From the cell containing the given text, extract its center point as (X, Y) coordinate. 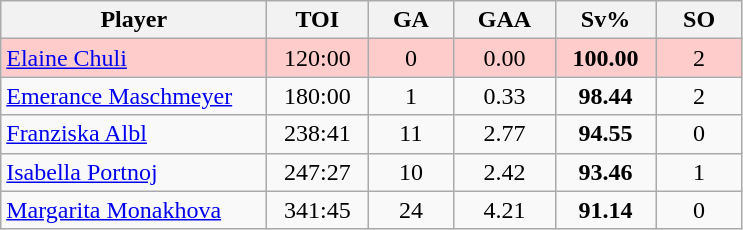
120:00 (318, 58)
180:00 (318, 96)
Isabella Portnoj (134, 172)
24 (411, 210)
0.33 (504, 96)
Sv% (606, 20)
4.21 (504, 210)
Elaine Chuli (134, 58)
Margarita Monakhova (134, 210)
2.42 (504, 172)
Emerance Maschmeyer (134, 96)
10 (411, 172)
GAA (504, 20)
11 (411, 134)
94.55 (606, 134)
238:41 (318, 134)
100.00 (606, 58)
Franziska Albl (134, 134)
91.14 (606, 210)
Player (134, 20)
TOI (318, 20)
341:45 (318, 210)
98.44 (606, 96)
0.00 (504, 58)
2.77 (504, 134)
93.46 (606, 172)
GA (411, 20)
SO (699, 20)
247:27 (318, 172)
